For the text-containing cell, return its midpoint in (X, Y) coordinate format. 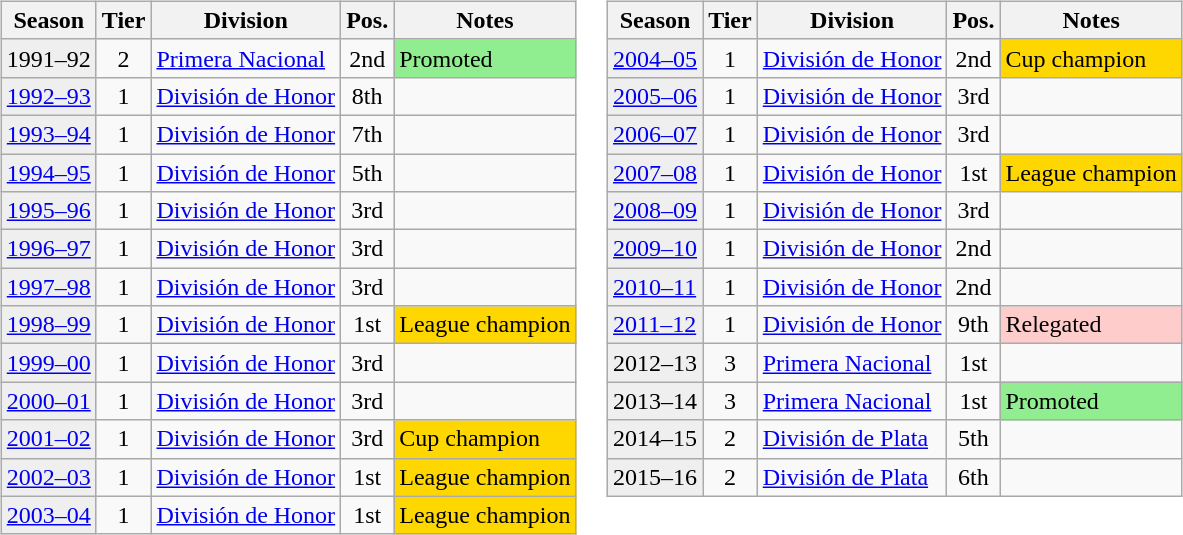
2014–15 (656, 439)
6th (974, 477)
8th (368, 96)
2007–08 (656, 173)
7th (368, 134)
2003–04 (48, 515)
2000–01 (48, 401)
2012–13 (656, 363)
1997–98 (48, 287)
1995–96 (48, 211)
1996–97 (48, 249)
1994–95 (48, 173)
1998–99 (48, 325)
Relegated (1091, 325)
2010–11 (656, 287)
2005–06 (656, 96)
9th (974, 325)
2004–05 (656, 58)
2015–16 (656, 477)
2001–02 (48, 439)
2011–12 (656, 325)
2009–10 (656, 249)
1999–00 (48, 363)
1993–94 (48, 134)
2002–03 (48, 477)
2006–07 (656, 134)
1991–92 (48, 58)
1992–93 (48, 96)
2013–14 (656, 401)
2008–09 (656, 211)
